Determine the (x, y) coordinate at the center of the cell enclosing the given text.  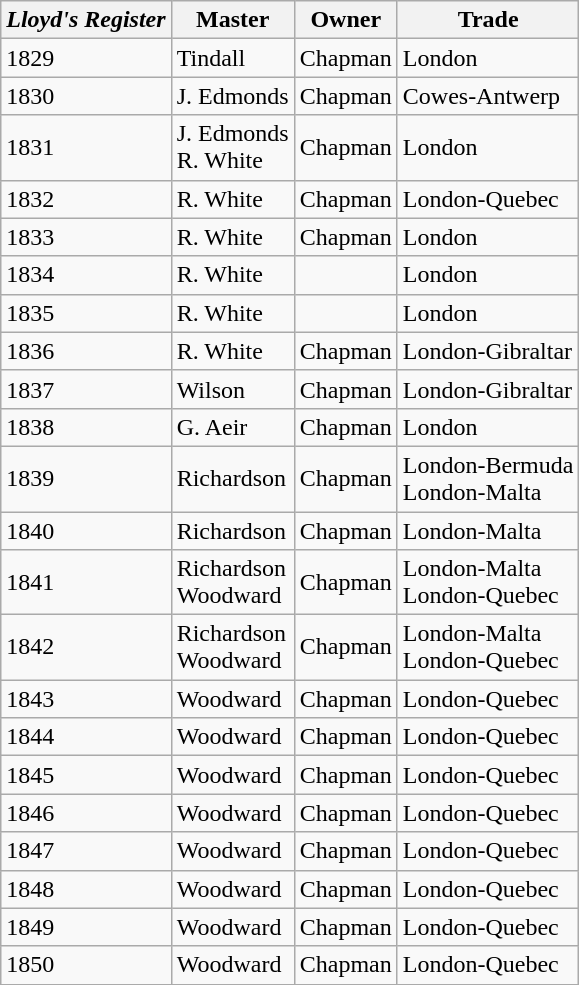
1831 (86, 148)
Tindall (232, 58)
1845 (86, 775)
1835 (86, 313)
Wilson (232, 389)
Lloyd's Register (86, 20)
1829 (86, 58)
London-Malta (488, 531)
J. Edmonds (232, 96)
1842 (86, 648)
Owner (346, 20)
1830 (86, 96)
1844 (86, 737)
1839 (86, 478)
Cowes-Antwerp (488, 96)
1832 (86, 199)
1833 (86, 237)
1834 (86, 275)
1838 (86, 427)
J. Edmonds R. White (232, 148)
G. Aeir (232, 427)
1840 (86, 531)
Trade (488, 20)
1837 (86, 389)
1846 (86, 813)
Master (232, 20)
1847 (86, 851)
1836 (86, 351)
1843 (86, 699)
London-BermudaLondon-Malta (488, 478)
1841 (86, 582)
1849 (86, 927)
1848 (86, 889)
1850 (86, 965)
